Detect which cell encompasses the target text, then output its (X, Y) center coordinate. 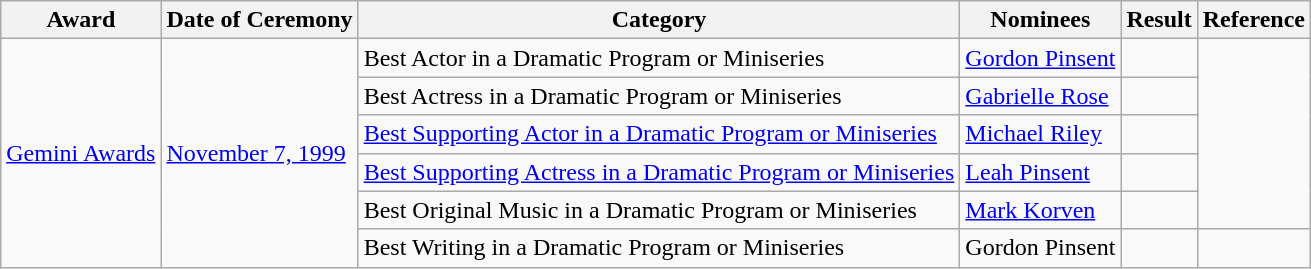
Result (1159, 20)
Gabrielle Rose (1040, 96)
November 7, 1999 (260, 153)
Best Actor in a Dramatic Program or Miniseries (659, 58)
Best Actress in a Dramatic Program or Miniseries (659, 96)
Best Supporting Actor in a Dramatic Program or Miniseries (659, 134)
Leah Pinsent (1040, 172)
Mark Korven (1040, 210)
Best Original Music in a Dramatic Program or Miniseries (659, 210)
Award (81, 20)
Date of Ceremony (260, 20)
Best Writing in a Dramatic Program or Miniseries (659, 248)
Nominees (1040, 20)
Gemini Awards (81, 153)
Michael Riley (1040, 134)
Category (659, 20)
Reference (1254, 20)
Best Supporting Actress in a Dramatic Program or Miniseries (659, 172)
